Scan for the cell matching the given text and deliver its (X, Y) coordinate at center. 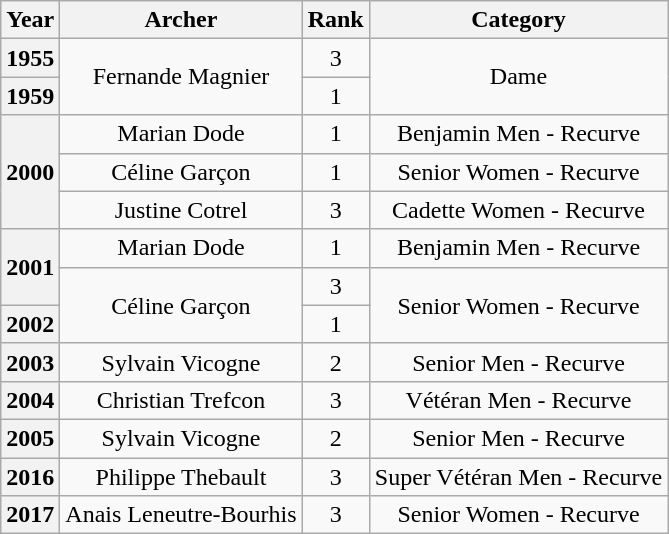
2001 (30, 267)
Christian Trefcon (181, 400)
Year (30, 20)
Archer (181, 20)
2016 (30, 477)
Philippe Thebault (181, 477)
2003 (30, 362)
1959 (30, 96)
2002 (30, 324)
Justine Cotrel (181, 210)
Cadette Women - Recurve (518, 210)
Category (518, 20)
Fernande Magnier (181, 77)
Rank (336, 20)
Super Vétéran Men - Recurve (518, 477)
2017 (30, 515)
1955 (30, 58)
Anais Leneutre-Bourhis (181, 515)
2000 (30, 172)
2005 (30, 438)
Vétéran Men - Recurve (518, 400)
Dame (518, 77)
2004 (30, 400)
